Determine the [X, Y] coordinate at the center of the cell enclosing the given text.  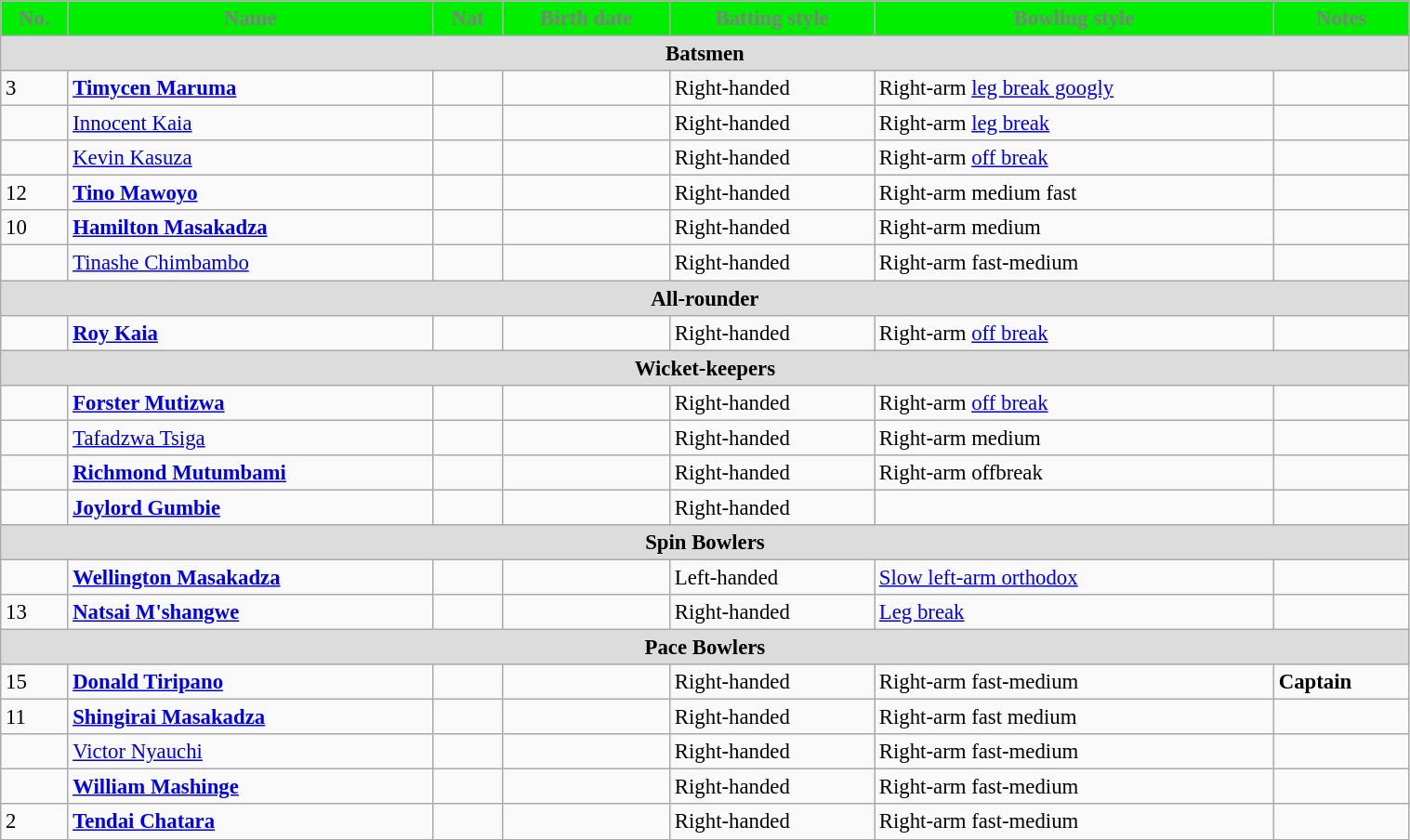
Right-arm offbreak [1074, 473]
Slow left-arm orthodox [1074, 577]
Batting style [772, 19]
Captain [1341, 682]
Joylord Gumbie [251, 507]
Wicket-keepers [705, 368]
Tafadzwa Tsiga [251, 438]
All-rounder [705, 298]
No. [34, 19]
Spin Bowlers [705, 543]
Timycen Maruma [251, 88]
Donald Tiripano [251, 682]
Right-arm leg break googly [1074, 88]
13 [34, 612]
Richmond Mutumbami [251, 473]
Shingirai Masakadza [251, 717]
11 [34, 717]
Tendai Chatara [251, 822]
12 [34, 193]
Innocent Kaia [251, 124]
Bowling style [1074, 19]
15 [34, 682]
10 [34, 228]
3 [34, 88]
Pace Bowlers [705, 648]
Notes [1341, 19]
Nat [468, 19]
Right-arm fast medium [1074, 717]
Name [251, 19]
Right-arm medium fast [1074, 193]
Roy Kaia [251, 333]
Kevin Kasuza [251, 158]
Wellington Masakadza [251, 577]
Tino Mawoyo [251, 193]
Victor Nyauchi [251, 752]
Right-arm leg break [1074, 124]
Batsmen [705, 54]
Left-handed [772, 577]
William Mashinge [251, 787]
Leg break [1074, 612]
2 [34, 822]
Forster Mutizwa [251, 402]
Tinashe Chimbambo [251, 263]
Natsai M'shangwe [251, 612]
Birth date [586, 19]
Hamilton Masakadza [251, 228]
